Pinpoint the cell where the given text exists, returning its [x, y] midpoint coordinate. 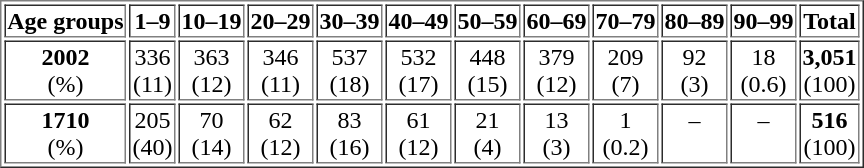
80–89 [695, 20]
20–29 [281, 20]
532(17) [419, 70]
Age groups [65, 20]
70–79 [625, 20]
2002(%) [65, 70]
60–69 [557, 20]
13(3) [557, 134]
10–19 [211, 20]
61(12) [419, 134]
1–9 [153, 20]
40–49 [419, 20]
Total [830, 20]
363(12) [211, 70]
18(0.6) [763, 70]
205(40) [153, 134]
379(12) [557, 70]
346(11) [281, 70]
336(11) [153, 70]
70(14) [211, 134]
92(3) [695, 70]
209(7) [625, 70]
516(100) [830, 134]
3,051(100) [830, 70]
30–39 [349, 20]
1(0.2) [625, 134]
21(4) [487, 134]
537(18) [349, 70]
448(15) [487, 70]
50–59 [487, 20]
83(16) [349, 134]
62(12) [281, 134]
90–99 [763, 20]
1710(%) [65, 134]
